Locate the cell with the specified text and output its (X, Y) center coordinate. 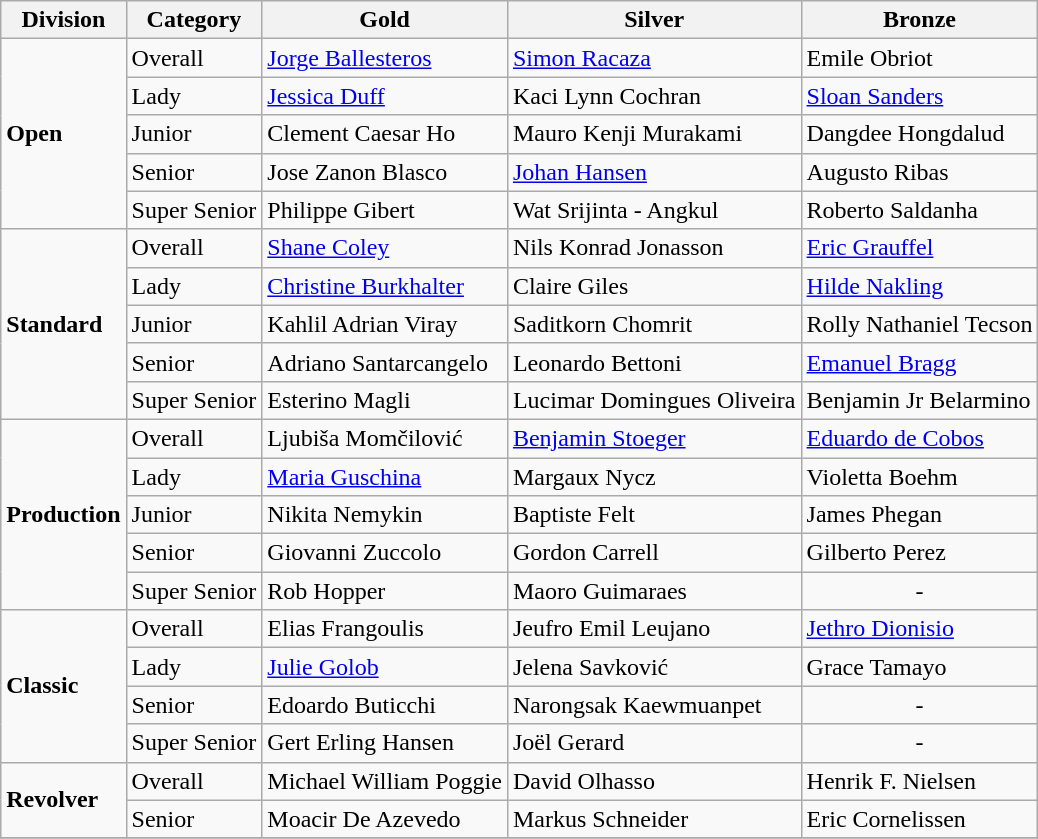
Jorge Ballesteros (385, 58)
Gert Erling Hansen (385, 743)
Nikita Nemykin (385, 515)
Esterino Magli (385, 400)
Augusto Ribas (920, 172)
Gilberto Perez (920, 553)
Claire Giles (654, 286)
Giovanni Zuccolo (385, 553)
Jelena Savković (654, 667)
Classic (64, 686)
Ljubiša Momčilović (385, 438)
Standard (64, 324)
David Olhasso (654, 781)
Kahlil Adrian Viray (385, 324)
Dangdee Hongdalud (920, 134)
Emanuel Bragg (920, 362)
Maria Guschina (385, 477)
Margaux Nycz (654, 477)
Jeufro Emil Leujano (654, 629)
Category (194, 20)
Sloan Sanders (920, 96)
Revolver (64, 800)
Wat Srijinta - Angkul (654, 210)
Emile Obriot (920, 58)
Lucimar Domingues Oliveira (654, 400)
Eric Cornelissen (920, 819)
Bronze (920, 20)
Johan Hansen (654, 172)
Joël Gerard (654, 743)
Jessica Duff (385, 96)
Rob Hopper (385, 591)
Rolly Nathaniel Tecson (920, 324)
Eduardo de Cobos (920, 438)
Benjamin Jr Belarmino (920, 400)
Christine Burkhalter (385, 286)
Hilde Nakling (920, 286)
Clement Caesar Ho (385, 134)
Shane Coley (385, 248)
Michael William Poggie (385, 781)
James Phegan (920, 515)
Leonardo Bettoni (654, 362)
Eric Grauffel (920, 248)
Baptiste Felt (654, 515)
Edoardo Buticchi (385, 705)
Markus Schneider (654, 819)
Open (64, 134)
Philippe Gibert (385, 210)
Elias Frangoulis (385, 629)
Saditkorn Chomrit (654, 324)
Jethro Dionisio (920, 629)
Simon Racaza (654, 58)
Mauro Kenji Murakami (654, 134)
Adriano Santarcangelo (385, 362)
Henrik F. Nielsen (920, 781)
Benjamin Stoeger (654, 438)
Division (64, 20)
Production (64, 514)
Moacir De Azevedo (385, 819)
Maoro Guimaraes (654, 591)
Silver (654, 20)
Roberto Saldanha (920, 210)
Gold (385, 20)
Kaci Lynn Cochran (654, 96)
Jose Zanon Blasco (385, 172)
Grace Tamayo (920, 667)
Julie Golob (385, 667)
Narongsak Kaewmuanpet (654, 705)
Nils Konrad Jonasson (654, 248)
Violetta Boehm (920, 477)
Gordon Carrell (654, 553)
